From the cell containing the given text, extract its center point as [X, Y] coordinate. 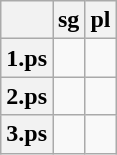
2.ps [27, 96]
1.ps [27, 58]
sg [68, 20]
pl [100, 20]
3.ps [27, 134]
